Determine the [X, Y] coordinate at the center of the cell enclosing the given text.  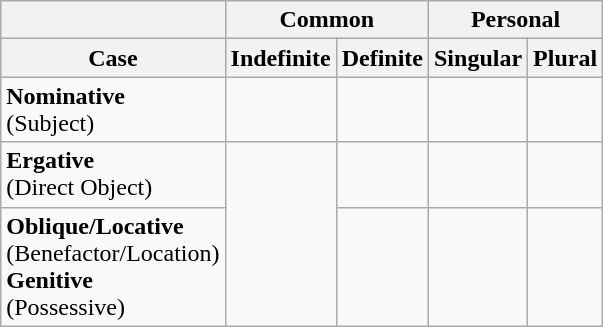
Personal [515, 20]
Common [326, 20]
Ergative(Direct Object) [113, 174]
Case [113, 58]
Oblique/Locative(Benefactor/Location)Genitive(Possessive) [113, 266]
Plural [566, 58]
Nominative(Subject) [113, 110]
Definite [382, 58]
Singular [478, 58]
Indefinite [280, 58]
